For the text-containing cell, return its midpoint in (x, y) coordinate format. 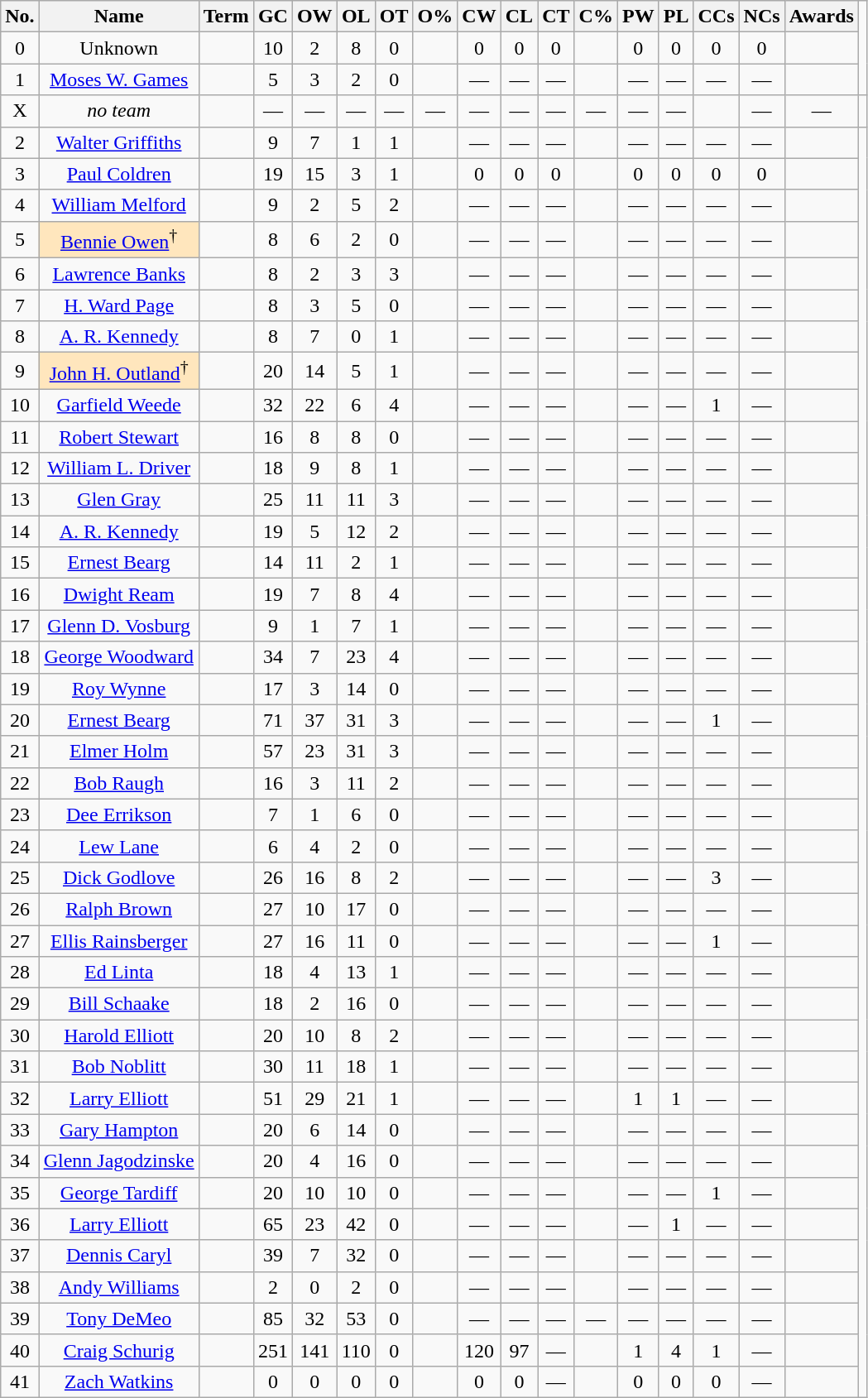
CT (556, 17)
Gary Hampton (119, 1130)
William Melford (119, 205)
Bob Raugh (119, 783)
42 (356, 1224)
41 (20, 1381)
no team (119, 111)
Roy Wynne (119, 689)
George Tardiff (119, 1193)
Term (226, 17)
33 (20, 1130)
40 (20, 1350)
141 (314, 1350)
Lawrence Banks (119, 274)
Glen Gray (119, 500)
71 (273, 720)
36 (20, 1224)
51 (273, 1098)
35 (20, 1193)
Walter Griffiths (119, 142)
CW (479, 17)
Tony DeMeo (119, 1319)
Craig Schurig (119, 1350)
George Woodward (119, 657)
C% (596, 17)
Glenn D. Vosburg (119, 626)
Ed Linta (119, 973)
John H. Outland† (119, 371)
Robert Stewart (119, 437)
57 (273, 752)
NCs (761, 17)
Ralph Brown (119, 909)
Dwight Ream (119, 594)
28 (20, 973)
PL (676, 17)
251 (273, 1350)
CCs (717, 17)
Name (119, 17)
Bob Noblitt (119, 1067)
Dick Godlove (119, 877)
Ellis Rainsberger (119, 941)
Dee Errikson (119, 814)
Elmer Holm (119, 752)
Andy Williams (119, 1287)
OL (356, 17)
Paul Coldren (119, 174)
Zach Watkins (119, 1381)
OT (394, 17)
O% (435, 17)
65 (273, 1224)
120 (479, 1350)
110 (356, 1350)
Bill Schaake (119, 1004)
Lew Lane (119, 846)
Moses W. Games (119, 79)
Bennie Owen† (119, 240)
38 (20, 1287)
24 (20, 846)
PW (638, 17)
85 (273, 1319)
Garfield Weede (119, 405)
Dennis Caryl (119, 1256)
H. Ward Page (119, 305)
Harold Elliott (119, 1035)
GC (273, 17)
CL (519, 17)
X (20, 111)
Awards (821, 17)
53 (356, 1319)
97 (519, 1350)
No. (20, 17)
OW (314, 17)
Glenn Jagodzinske (119, 1161)
Unknown (119, 48)
William L. Driver (119, 468)
